Search for the cell housing the specified text and yield its (X, Y) center coordinate. 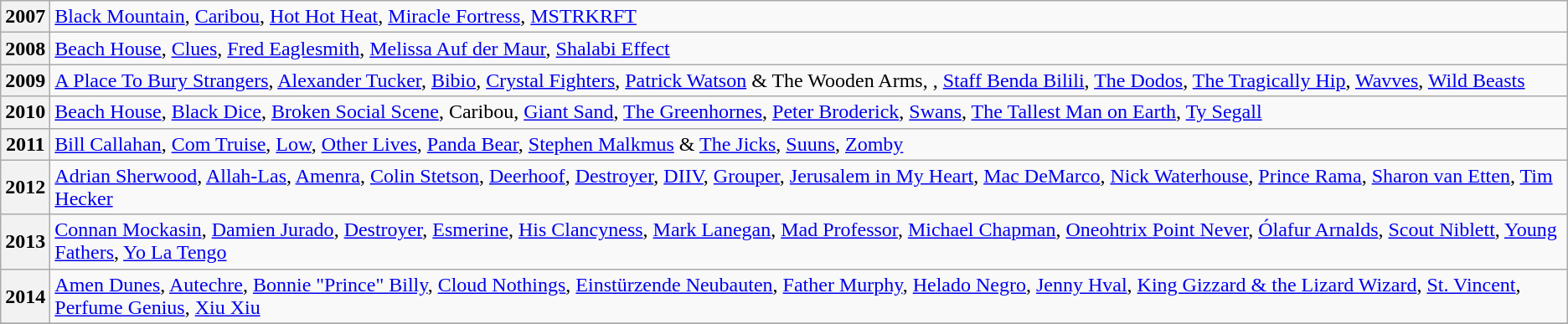
Beach House, Clues, Fred Eaglesmith, Melissa Auf der Maur, Shalabi Effect (809, 49)
2013 (25, 241)
Beach House, Black Dice, Broken Social Scene, Caribou, Giant Sand, The Greenhornes, Peter Broderick, Swans, The Tallest Man on Earth, Ty Segall (809, 112)
Black Mountain, Caribou, Hot Hot Heat, Miracle Fortress, MSTRKRFT (809, 17)
2014 (25, 296)
2007 (25, 17)
2009 (25, 80)
Bill Callahan, Com Truise, Low, Other Lives, Panda Bear, Stephen Malkmus & The Jicks, Suuns, Zomby (809, 144)
2011 (25, 144)
2010 (25, 112)
2012 (25, 188)
2008 (25, 49)
